Capture the cell that displays the provided text and extract its (X, Y) central coordinate. 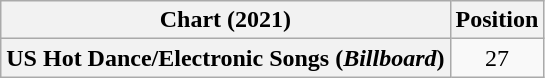
US Hot Dance/Electronic Songs (Billboard) (226, 58)
Chart (2021) (226, 20)
27 (497, 58)
Position (497, 20)
